Capture the cell that displays the provided text and extract its (X, Y) central coordinate. 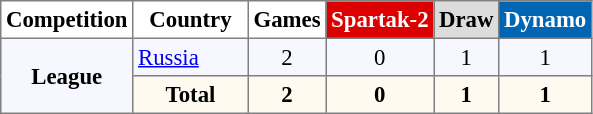
Games (287, 20)
Draw (466, 20)
Competition (67, 20)
Russia (191, 57)
League (67, 76)
Dynamo (546, 20)
Spartak-2 (380, 20)
Country (191, 20)
Total (191, 95)
